Capture the cell that displays the provided text and extract its (X, Y) central coordinate. 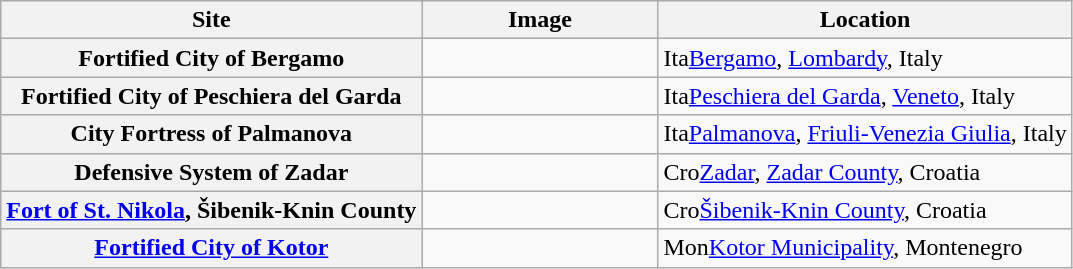
ItaPeschiera del Garda, Veneto, Italy (865, 96)
Location (865, 20)
ItaBergamo, Lombardy, Italy (865, 58)
CroŠibenik-Knin County, Croatia (865, 210)
Fortified City of Kotor (212, 248)
City Fortress of Palmanova (212, 134)
ItaPalmanova, Friuli-Venezia Giulia, Italy (865, 134)
Image (540, 20)
Fort of St. Nikola, Šibenik-Knin County (212, 210)
MonKotor Municipality, Montenegro (865, 248)
Site (212, 20)
CroZadar, Zadar County, Croatia (865, 172)
Fortified City of Bergamo (212, 58)
Fortified City of Peschiera del Garda (212, 96)
Defensive System of Zadar (212, 172)
